Detect which cell encompasses the target text, then output its [X, Y] center coordinate. 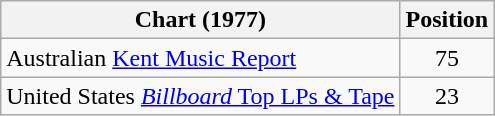
Chart (1977) [200, 20]
23 [447, 96]
Australian Kent Music Report [200, 58]
75 [447, 58]
United States Billboard Top LPs & Tape [200, 96]
Position [447, 20]
